Identify which cell holds the provided text, then report its (x, y) central coordinate. 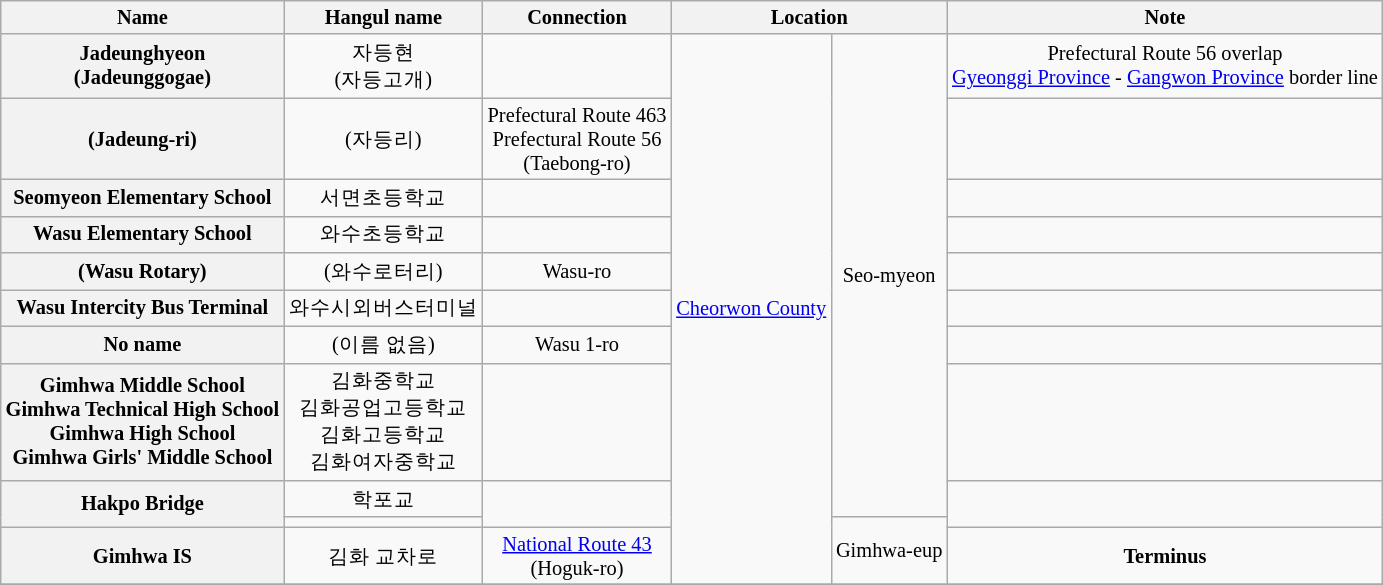
Gimhwa-eup (889, 550)
Wasu-ro (578, 272)
학포교 (384, 498)
와수초등학교 (384, 234)
Jadeunghyeon(Jadeunggogae) (142, 66)
Wasu Intercity Bus Terminal (142, 308)
와수시외버스터미널 (384, 308)
Seo-myeon (889, 276)
National Route 43(Hoguk-ro) (578, 556)
Gimhwa Middle SchoolGimhwa Technical High SchoolGimhwa High SchoolGimhwa Girls' Middle School (142, 422)
자등현(자등고개) (384, 66)
(와수로터리) (384, 272)
Hangul name (384, 17)
No name (142, 344)
Prefectural Route 463Prefectural Route 56(Taebong-ro) (578, 139)
Wasu 1-ro (578, 344)
(이름 없음) (384, 344)
김화 교차로 (384, 556)
(Jadeung-ri) (142, 139)
Note (1165, 17)
Seomyeon Elementary School (142, 198)
Hakpo Bridge (142, 503)
Connection (578, 17)
Prefectural Route 56 overlapGyeonggi Province - Gangwon Province border line (1165, 66)
(Wasu Rotary) (142, 272)
Cheorwon County (751, 309)
Gimhwa IS (142, 556)
Wasu Elementary School (142, 234)
서면초등학교 (384, 198)
Location (809, 17)
Name (142, 17)
Terminus (1165, 556)
김화중학교김화공업고등학교김화고등학교김화여자중학교 (384, 422)
(자등리) (384, 139)
